Identify which cell holds the provided text, then report its (X, Y) central coordinate. 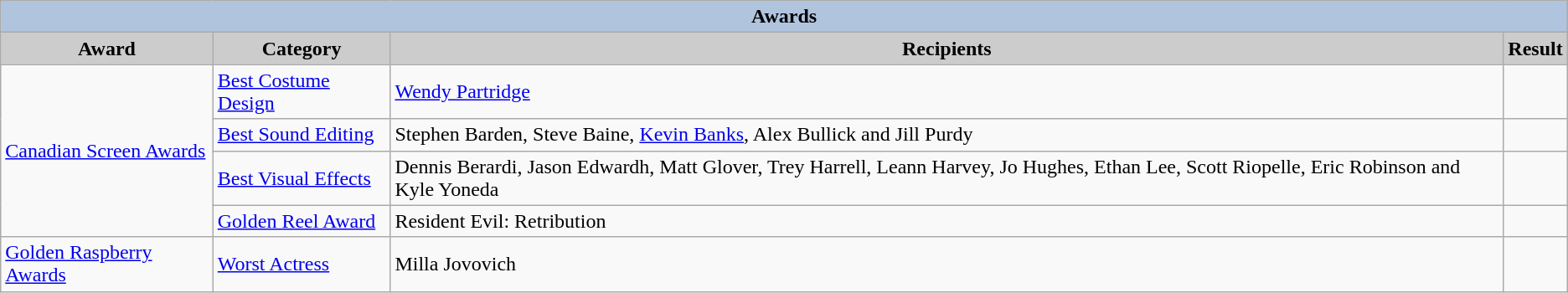
Category (302, 49)
Resident Evil: Retribution (946, 221)
Awards (784, 17)
Award (107, 49)
Golden Reel Award (302, 221)
Dennis Berardi, Jason Edwardh, Matt Glover, Trey Harrell, Leann Harvey, Jo Hughes, Ethan Lee, Scott Riopelle, Eric Robinson and Kyle Yoneda (946, 177)
Result (1535, 49)
Best Costume Design (302, 92)
Best Visual Effects (302, 177)
Golden Raspberry Awards (107, 265)
Wendy Partridge (946, 92)
Recipients (946, 49)
Stephen Barden, Steve Baine, Kevin Banks, Alex Bullick and Jill Purdy (946, 135)
Milla Jovovich (946, 265)
Canadian Screen Awards (107, 151)
Best Sound Editing (302, 135)
Worst Actress (302, 265)
